Scan for the cell matching the given text and deliver its (X, Y) coordinate at center. 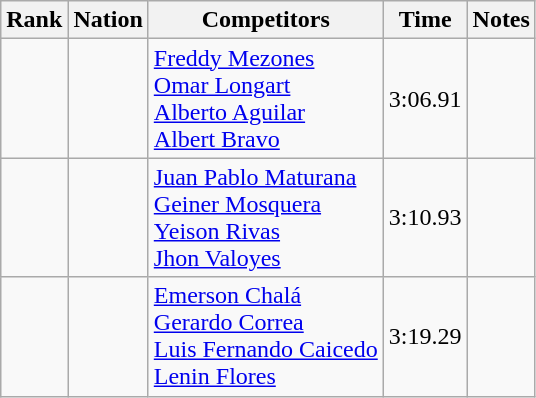
3:10.93 (425, 218)
Competitors (266, 20)
3:06.91 (425, 98)
3:19.29 (425, 336)
Time (425, 20)
Juan Pablo MaturanaGeiner MosqueraYeison RivasJhon Valoyes (266, 218)
Freddy MezonesOmar LongartAlberto AguilarAlbert Bravo (266, 98)
Notes (501, 20)
Rank (34, 20)
Emerson ChaláGerardo CorreaLuis Fernando CaicedoLenin Flores (266, 336)
Nation (108, 20)
